Search for the cell housing the specified text and yield its (X, Y) center coordinate. 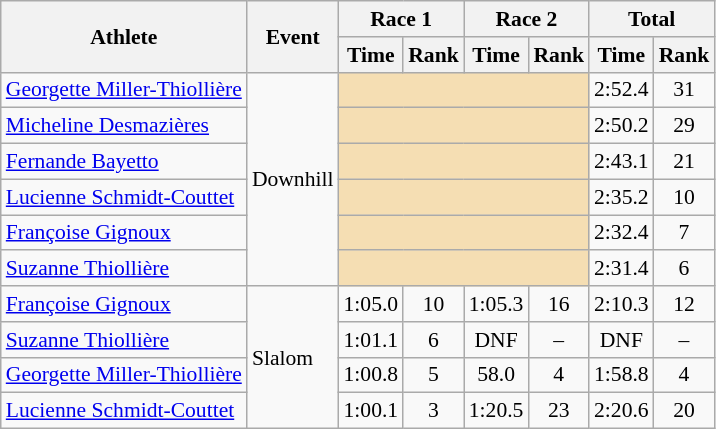
7 (684, 233)
23 (558, 411)
Micheline Desmazières (124, 126)
1:58.8 (622, 375)
2:32.4 (622, 233)
2:52.4 (622, 90)
2:43.1 (622, 162)
1:05.3 (496, 304)
29 (684, 126)
1:01.1 (372, 340)
Race 2 (526, 19)
Slalom (293, 357)
21 (684, 162)
1:20.5 (496, 411)
2:35.2 (622, 197)
2:10.3 (622, 304)
1:00.8 (372, 375)
Fernande Bayetto (124, 162)
Race 1 (402, 19)
Total (652, 19)
3 (434, 411)
1:05.0 (372, 304)
58.0 (496, 375)
Downhill (293, 179)
1:00.1 (372, 411)
Athlete (124, 36)
2:20.6 (622, 411)
2:31.4 (622, 269)
20 (684, 411)
31 (684, 90)
12 (684, 304)
2:50.2 (622, 126)
Event (293, 36)
16 (558, 304)
5 (434, 375)
